Search for the cell housing the specified text and yield its (X, Y) center coordinate. 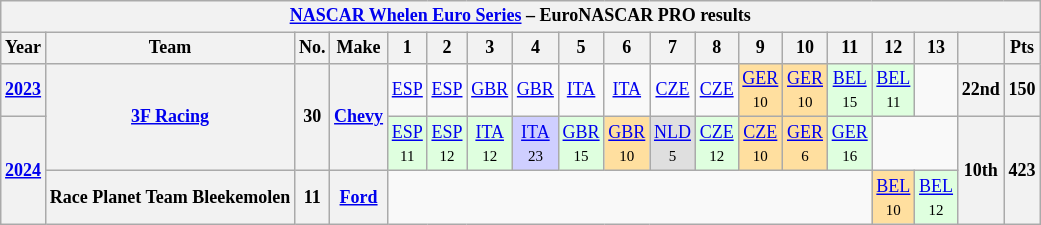
GBR 15 (581, 144)
Year (24, 48)
150 (1022, 90)
NLD 5 (673, 144)
BEL12 (936, 197)
BEL10 (894, 197)
22nd (980, 90)
GBR 10 (627, 144)
Team (170, 48)
BEL15 (850, 90)
Race Planet Team Bleekemolen (170, 197)
10th (980, 170)
6 (627, 48)
5 (581, 48)
423 (1022, 170)
No. (312, 48)
ESP11 (407, 144)
Pts (1022, 48)
Make (359, 48)
4 (536, 48)
12 (894, 48)
13 (936, 48)
3 (490, 48)
3F Racing (170, 116)
ITA12 (490, 144)
9 (760, 48)
BEL11 (894, 90)
CZE10 (760, 144)
10 (806, 48)
CZE12 (716, 144)
8 (716, 48)
Ford (359, 197)
7 (673, 48)
2 (447, 48)
GER6 (806, 144)
ESP12 (447, 144)
GER16 (850, 144)
30 (312, 116)
NASCAR Whelen Euro Series – EuroNASCAR PRO results (520, 16)
Chevy (359, 116)
2023 (24, 90)
ITA23 (536, 144)
2024 (24, 170)
1 (407, 48)
